Extract the (X, Y) coordinate from the center of the cell holding the provided text.  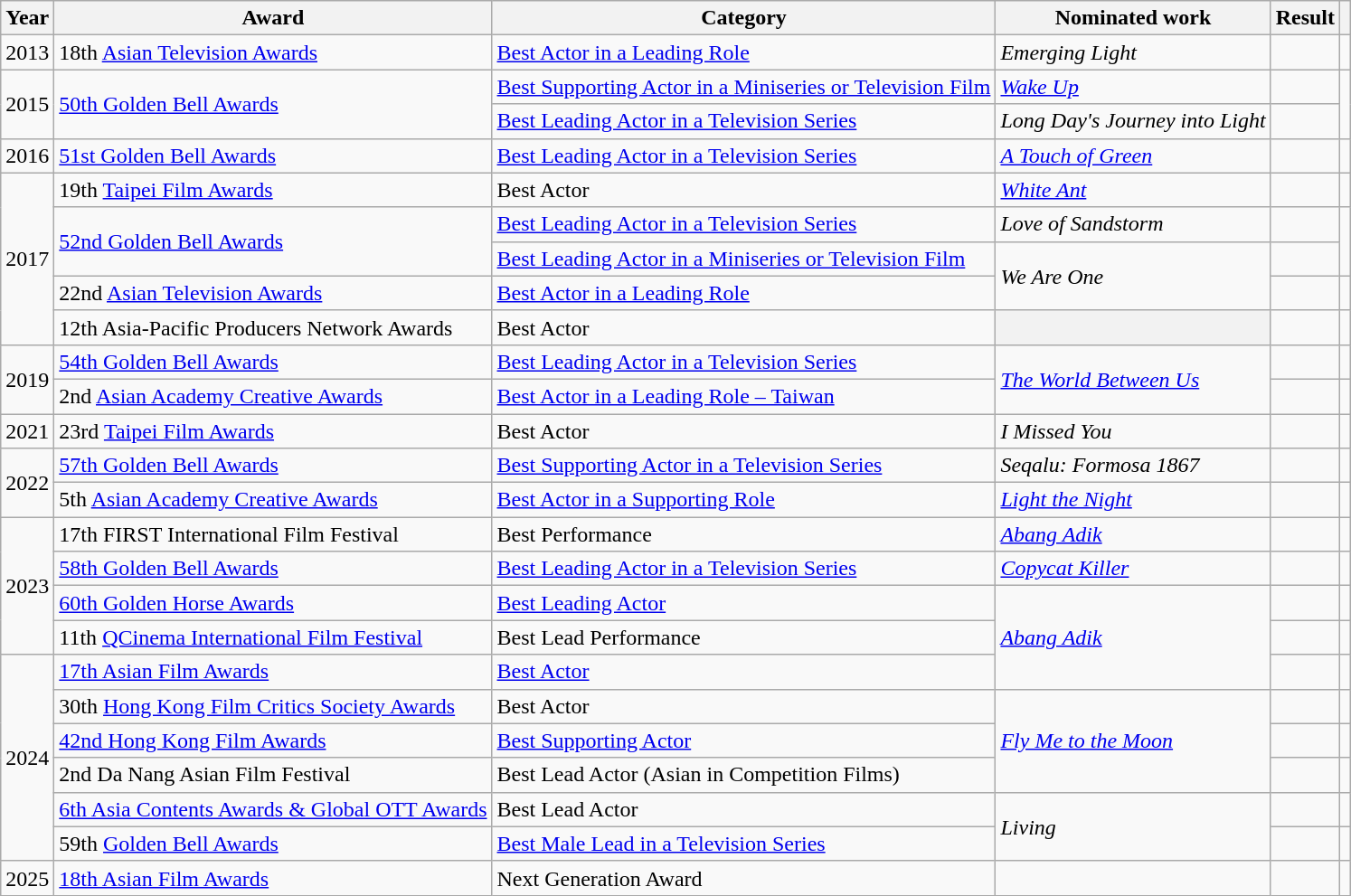
2017 (27, 259)
Best Lead Actor (743, 809)
A Touch of Green (1133, 156)
51st Golden Bell Awards (273, 156)
59th Golden Bell Awards (273, 844)
Award (273, 18)
Emerging Light (1133, 52)
Best Lead Performance (743, 637)
2013 (27, 52)
50th Golden Bell Awards (273, 104)
Next Generation Award (743, 878)
2019 (27, 379)
Light the Night (1133, 500)
Result (1305, 18)
2024 (27, 758)
5th Asian Academy Creative Awards (273, 500)
Category (743, 18)
18th Asian Television Awards (273, 52)
11th QCinema International Film Festival (273, 637)
2nd Asian Academy Creative Awards (273, 396)
2022 (27, 483)
The World Between Us (1133, 379)
54th Golden Bell Awards (273, 362)
6th Asia Contents Awards & Global OTT Awards (273, 809)
Living (1133, 826)
57th Golden Bell Awards (273, 466)
Fly Me to the Moon (1133, 740)
Long Day's Journey into Light (1133, 121)
Copycat Killer (1133, 569)
2015 (27, 104)
Best Actor in a Supporting Role (743, 500)
17th Asian Film Awards (273, 672)
2021 (27, 431)
Best Lead Actor (Asian in Competition Films) (743, 775)
Best Actor in a Leading Role – Taiwan (743, 396)
I Missed You (1133, 431)
2016 (27, 156)
We Are One (1133, 276)
Best Leading Actor (743, 603)
2nd Da Nang Asian Film Festival (273, 775)
Seqalu: Formosa 1867 (1133, 466)
Nominated work (1133, 18)
22nd Asian Television Awards (273, 293)
19th Taipei Film Awards (273, 190)
Best Male Lead in a Television Series (743, 844)
2025 (27, 878)
Best Supporting Actor in a Miniseries or Television Film (743, 87)
23rd Taipei Film Awards (273, 431)
Love of Sandstorm (1133, 224)
Best Supporting Actor in a Television Series (743, 466)
Best Performance (743, 534)
Best Supporting Actor (743, 740)
Best Leading Actor in a Miniseries or Television Film (743, 259)
White Ant (1133, 190)
12th Asia-Pacific Producers Network Awards (273, 327)
2023 (27, 586)
30th Hong Kong Film Critics Society Awards (273, 706)
52nd Golden Bell Awards (273, 241)
Wake Up (1133, 87)
17th FIRST International Film Festival (273, 534)
Year (27, 18)
60th Golden Horse Awards (273, 603)
58th Golden Bell Awards (273, 569)
18th Asian Film Awards (273, 878)
42nd Hong Kong Film Awards (273, 740)
